Output the [x, y] coordinate of the center of the cell containing the given text.  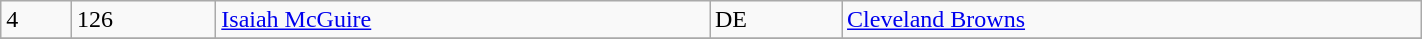
4 [36, 20]
126 [143, 20]
Cleveland Browns [1132, 20]
Isaiah McGuire [463, 20]
DE [776, 20]
